Locate the cell with the specified text and output its (X, Y) center coordinate. 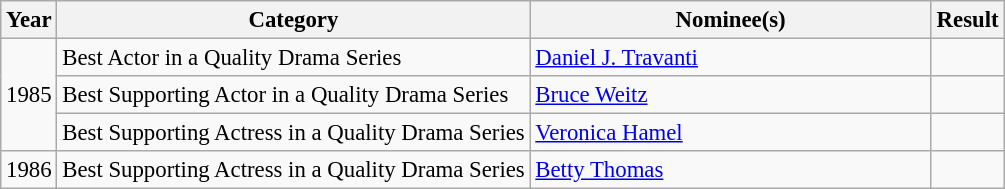
Category (294, 20)
Result (968, 20)
Daniel J. Travanti (730, 58)
Best Actor in a Quality Drama Series (294, 58)
1986 (29, 170)
Bruce Weitz (730, 95)
Year (29, 20)
1985 (29, 96)
Nominee(s) (730, 20)
Veronica Hamel (730, 133)
Best Supporting Actor in a Quality Drama Series (294, 95)
Betty Thomas (730, 170)
